For the text-containing cell, return its midpoint in (X, Y) coordinate format. 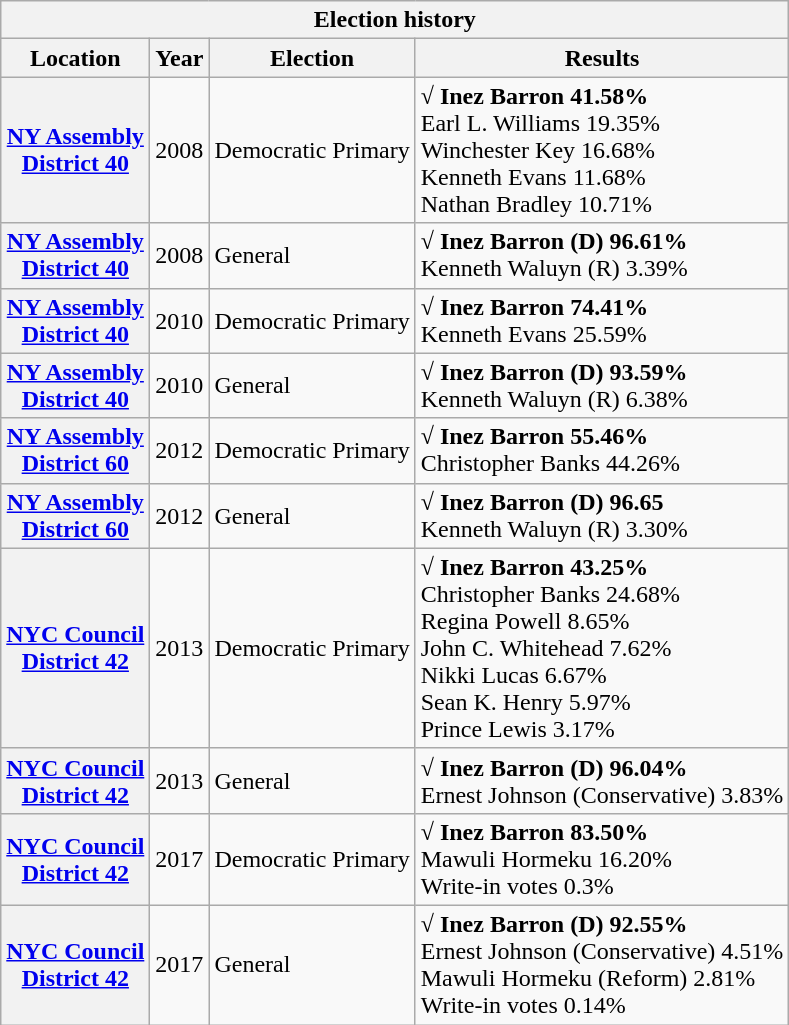
√ Inez Barron (D) 93.59%Kenneth Waluyn (R) 6.38% (602, 386)
√ Inez Barron (D) 96.04%Ernest Johnson (Conservative) 3.83% (602, 780)
Election history (395, 20)
Location (76, 58)
√ Inez Barron (D) 96.65Kenneth Waluyn (R) 3.30% (602, 516)
√ Inez Barron (D) 92.55%Ernest Johnson (Conservative) 4.51%Mawuli Hormeku (Reform) 2.81%Write-in votes 0.14% (602, 964)
Year (180, 58)
√ Inez Barron 83.50%Mawuli Hormeku 16.20%Write-in votes 0.3% (602, 859)
Results (602, 58)
√ Inez Barron 41.58%Earl L. Williams 19.35%Winchester Key 16.68%Kenneth Evans 11.68%Nathan Bradley 10.71% (602, 150)
√ Inez Barron 43.25%Christopher Banks 24.68%Regina Powell 8.65%John C. Whitehead 7.62%Nikki Lucas 6.67%Sean K. Henry 5.97%Prince Lewis 3.17% (602, 648)
√ Inez Barron 74.41%Kenneth Evans 25.59% (602, 320)
Election (312, 58)
√ Inez Barron (D) 96.61%Kenneth Waluyn (R) 3.39% (602, 256)
√ Inez Barron 55.46%Christopher Banks 44.26% (602, 450)
